Find where the given text appears and provide that cell's center as [x, y] coordinate. 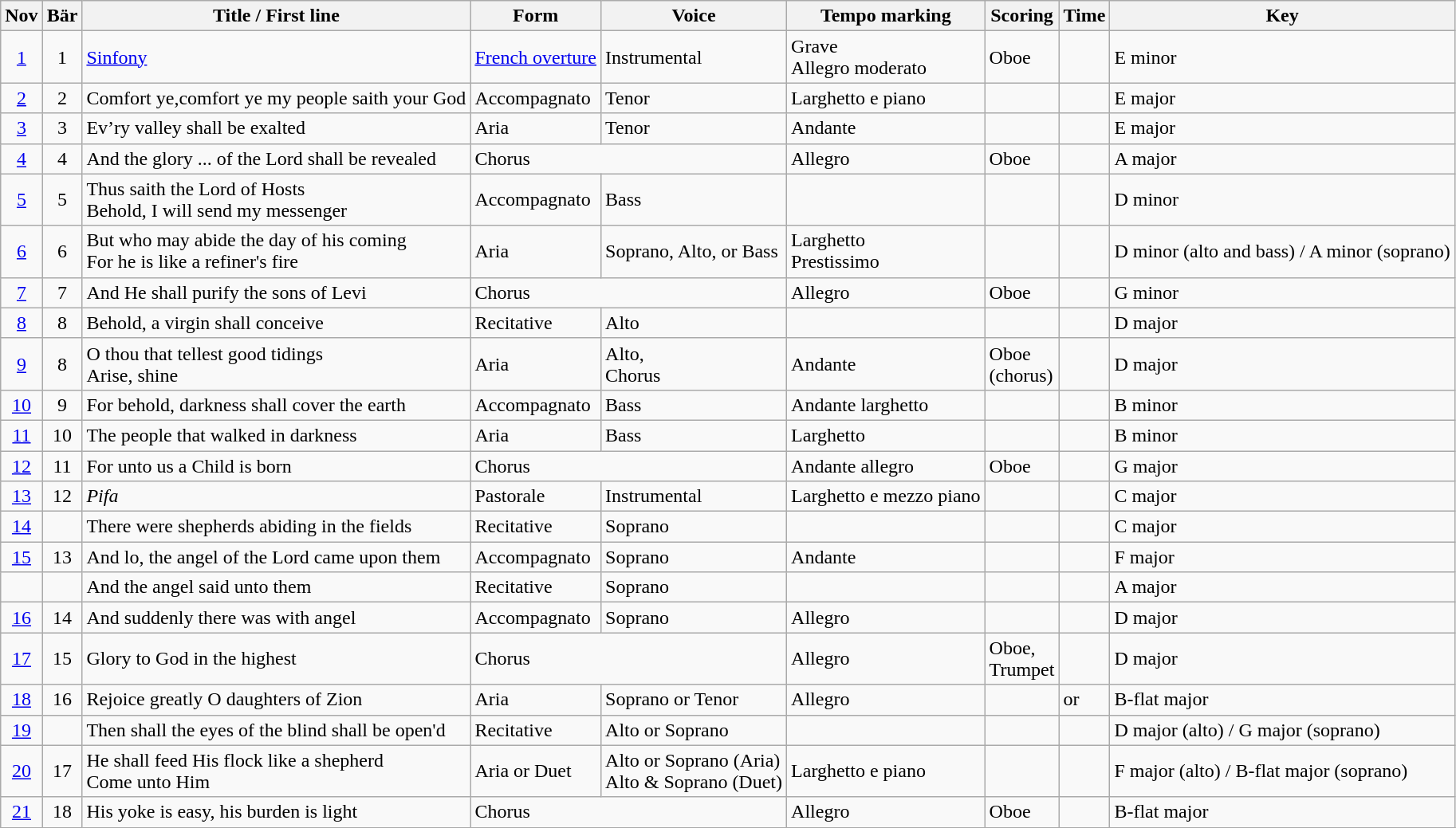
And the angel said unto them [276, 587]
For unto us a Child is born [276, 466]
Oboe, Trumpet [1022, 658]
But who may abide the day of his coming For he is like a refiner's fire [276, 252]
G minor [1282, 292]
Comfort ye,comfort ye my people saith your God [276, 98]
Nov [22, 16]
D minor [1282, 199]
Alto, Chorus [694, 363]
Pastorale [536, 496]
D major (alto) / G major (soprano) [1282, 730]
Form [536, 16]
20 [22, 771]
Sinfony [276, 57]
Grave Allegro moderato [887, 57]
Time [1084, 16]
Larghetto [887, 435]
For behold, darkness shall cover the earth [276, 405]
And He shall purify the sons of Levi [276, 292]
Alto or Soprano (Aria) Alto & Soprano (Duet) [694, 771]
His yoke is easy, his burden is light [276, 812]
Behold, a virgin shall conceive [276, 323]
French overture [536, 57]
Larghetto Prestissimo [887, 252]
Then shall the eyes of the blind shall be open'd [276, 730]
Rejoice greatly O daughters of Zion [276, 700]
21 [22, 812]
Scoring [1022, 16]
O thou that tellest good tidings Arise, shine [276, 363]
Andante larghetto [887, 405]
Soprano, Alto, or Bass [694, 252]
Voice [694, 16]
E minor [1282, 57]
Thus saith the Lord of Hosts Behold, I will send my messenger [276, 199]
There were shepherds abiding in the fields [276, 527]
Aria or Duet [536, 771]
Bär [62, 16]
And the glory ... of the Lord shall be revealed [276, 159]
19 [22, 730]
He shall feed His flock like a shepherd Come unto Him [276, 771]
F major [1282, 557]
Larghetto e mezzo piano [887, 496]
Alto or Soprano [694, 730]
Pifa [276, 496]
And lo, the angel of the Lord came upon them [276, 557]
Soprano or Tenor [694, 700]
Key [1282, 16]
G major [1282, 466]
And suddenly there was with angel [276, 618]
Andante allegro [887, 466]
or [1084, 700]
F major (alto) / B-flat major (soprano) [1282, 771]
The people that walked in darkness [276, 435]
D minor (alto and bass) / A minor (soprano) [1282, 252]
Title / First line [276, 16]
Oboe (chorus) [1022, 363]
Ev’ry valley shall be exalted [276, 128]
Alto [694, 323]
Tempo marking [887, 16]
Glory to God in the highest [276, 658]
